Return the [X, Y] coordinate for the center point of the cell that contains the specified text.  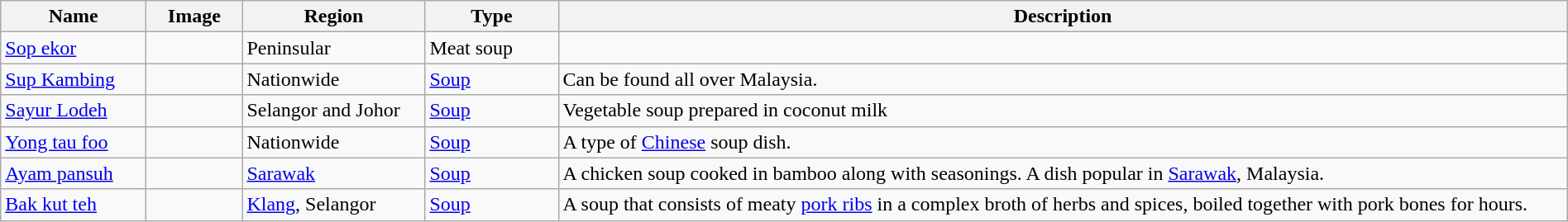
Can be found all over Malaysia. [1063, 79]
Region [334, 17]
Vegetable soup prepared in coconut milk [1063, 111]
Sop ekor [74, 48]
A chicken soup cooked in bamboo along with seasonings. A dish popular in Sarawak, Malaysia. [1063, 173]
Sup Kambing [74, 79]
Name [74, 17]
A soup that consists of meaty pork ribs in a complex broth of herbs and spices, boiled together with pork bones for hours. [1063, 205]
Bak kut teh [74, 205]
A type of Chinese soup dish. [1063, 142]
Meat soup [491, 48]
Description [1063, 17]
Sarawak [334, 173]
Image [194, 17]
Selangor and Johor [334, 111]
Type [491, 17]
Klang, Selangor [334, 205]
Ayam pansuh [74, 173]
Yong tau foo [74, 142]
Sayur Lodeh [74, 111]
Peninsular [334, 48]
